Search for the cell housing the specified text and yield its [x, y] center coordinate. 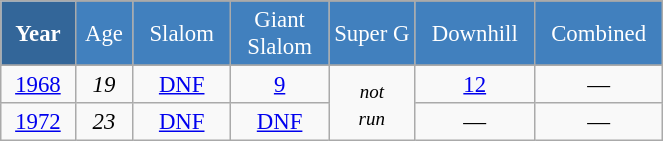
9 [280, 85]
23 [104, 122]
1972 [38, 122]
Slalom [182, 34]
Age [104, 34]
Combined [598, 34]
12 [474, 85]
notrun [372, 104]
1968 [38, 85]
Year [38, 34]
Super G [372, 34]
19 [104, 85]
GiantSlalom [280, 34]
Downhill [474, 34]
